Identify which cell holds the provided text, then report its (x, y) central coordinate. 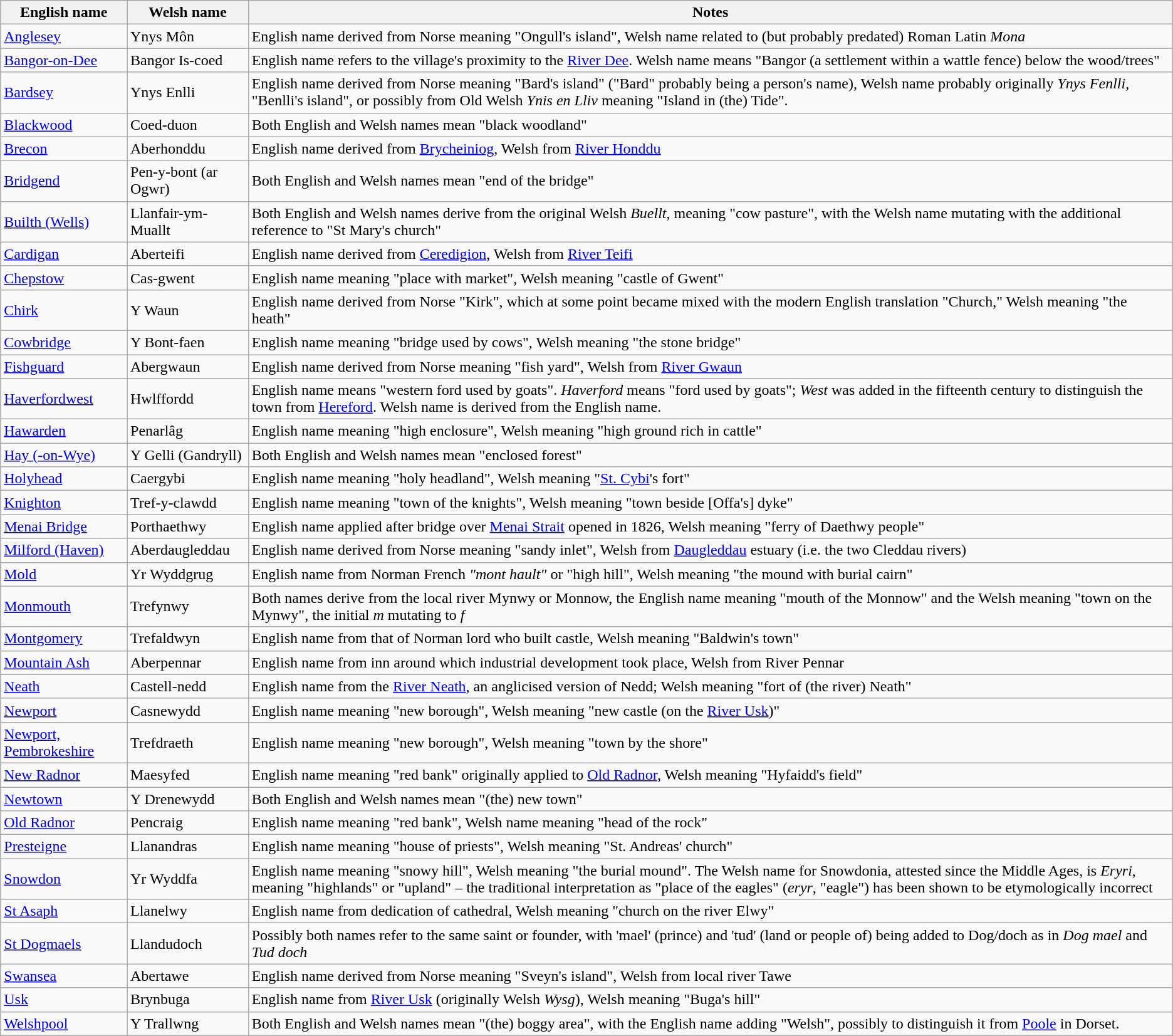
Welsh name (187, 13)
English name derived from Norse meaning "Sveyn's island", Welsh from local river Tawe (711, 976)
Abertawe (187, 976)
Y Bont-faen (187, 342)
English name meaning "red bank" originally applied to Old Radnor, Welsh meaning "Hyfaidd's field" (711, 775)
English name derived from Norse meaning "sandy inlet", Welsh from Daugleddau estuary (i.e. the two Cleddau rivers) (711, 550)
Llanelwy (187, 911)
Aberhonddu (187, 149)
St Dogmaels (64, 944)
Bangor Is-coed (187, 60)
Milford (Haven) (64, 550)
English name from Norman French "mont hault" or "high hill", Welsh meaning "the mound with burial cairn" (711, 574)
Old Radnor (64, 823)
Blackwood (64, 125)
Bardsey (64, 93)
Both English and Welsh names mean "(the) boggy area", with the English name adding "Welsh", possibly to distinguish it from Poole in Dorset. (711, 1023)
Cardigan (64, 254)
Trefaldwyn (187, 639)
Y Waun (187, 310)
Newport (64, 710)
Fishguard (64, 367)
English name derived from Brycheiniog, Welsh from River Honddu (711, 149)
Hwlffordd (187, 399)
Chepstow (64, 278)
Y Gelli (Gandryll) (187, 455)
Anglesey (64, 36)
New Radnor (64, 775)
Casnewydd (187, 710)
Maesyfed (187, 775)
Coed-duon (187, 125)
English name meaning "town of the knights", Welsh meaning "town beside [Offa's] dyke" (711, 503)
Menai Bridge (64, 526)
Caergybi (187, 479)
Llanfair-ym-Muallt (187, 222)
English name from the River Neath, an anglicised version of Nedd; Welsh meaning "fort of (the river) Neath" (711, 686)
English name meaning "high enclosure", Welsh meaning "high ground rich in cattle" (711, 431)
Brecon (64, 149)
English name meaning "new borough", Welsh meaning "new castle (on the River Usk)" (711, 710)
English name meaning "house of priests", Welsh meaning "St. Andreas' church" (711, 847)
Swansea (64, 976)
Y Trallwng (187, 1023)
Aberdaugleddau (187, 550)
Both English and Welsh names mean "end of the bridge" (711, 181)
Penarlâg (187, 431)
English name from River Usk (originally Welsh Wysg), Welsh meaning "Buga's hill" (711, 1000)
Aberteifi (187, 254)
Mountain Ash (64, 662)
English name derived from Norse "Kirk", which at some point became mixed with the modern English translation "Church," Welsh meaning "the heath" (711, 310)
St Asaph (64, 911)
Cowbridge (64, 342)
Newtown (64, 799)
Cas-gwent (187, 278)
Llanandras (187, 847)
Abergwaun (187, 367)
Aberpennar (187, 662)
Llandudoch (187, 944)
Y Drenewydd (187, 799)
Ynys Enlli (187, 93)
Both English and Welsh names mean "black woodland" (711, 125)
Mold (64, 574)
Yr Wyddfa (187, 879)
Both English and Welsh names mean "enclosed forest" (711, 455)
Welshpool (64, 1023)
Snowdon (64, 879)
English name from that of Norman lord who built castle, Welsh meaning "Baldwin's town" (711, 639)
English name from inn around which industrial development took place, Welsh from River Pennar (711, 662)
Castell-nedd (187, 686)
English name meaning "new borough", Welsh meaning "town by the shore" (711, 742)
Newport, Pembrokeshire (64, 742)
Trefynwy (187, 607)
English name derived from Ceredigion, Welsh from River Teifi (711, 254)
Porthaethwy (187, 526)
English name meaning "holy headland", Welsh meaning "St. Cybi's fort" (711, 479)
Chirk (64, 310)
English name from dedication of cathedral, Welsh meaning "church on the river Elwy" (711, 911)
Ynys Môn (187, 36)
Bangor-on-Dee (64, 60)
Pencraig (187, 823)
Builth (Wells) (64, 222)
English name derived from Norse meaning "Ongull's island", Welsh name related to (but probably predated) Roman Latin Mona (711, 36)
Presteigne (64, 847)
Knighton (64, 503)
Hawarden (64, 431)
Bridgend (64, 181)
English name applied after bridge over Menai Strait opened in 1826, Welsh meaning "ferry of Daethwy people" (711, 526)
Montgomery (64, 639)
English name meaning "bridge used by cows", Welsh meaning "the stone bridge" (711, 342)
Neath (64, 686)
English name (64, 13)
Hay (-on-Wye) (64, 455)
Usk (64, 1000)
Brynbuga (187, 1000)
Tref-y-clawdd (187, 503)
Pen-y-bont (ar Ogwr) (187, 181)
Yr Wyddgrug (187, 574)
Haverfordwest (64, 399)
English name derived from Norse meaning "fish yard", Welsh from River Gwaun (711, 367)
English name meaning "red bank", Welsh name meaning "head of the rock" (711, 823)
Monmouth (64, 607)
Both English and Welsh names mean "(the) new town" (711, 799)
Notes (711, 13)
Trefdraeth (187, 742)
Holyhead (64, 479)
English name refers to the village's proximity to the River Dee. Welsh name means "Bangor (a settlement within a wattle fence) below the wood/trees" (711, 60)
English name meaning "place with market", Welsh meaning "castle of Gwent" (711, 278)
